Pinpoint the cell where the given text exists, returning its [X, Y] midpoint coordinate. 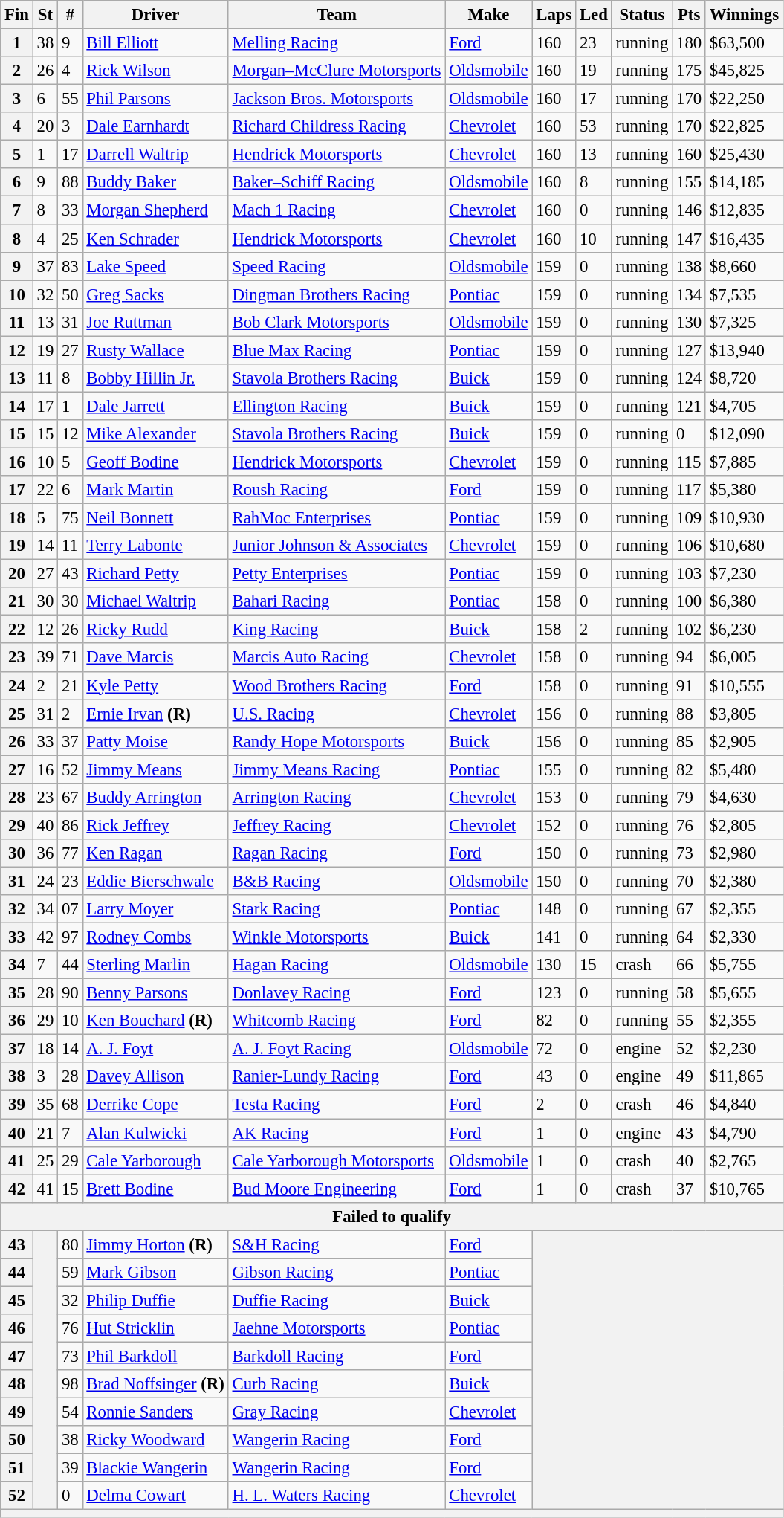
Mach 1 Racing [337, 210]
Alan Kulwicki [155, 1133]
109 [690, 518]
123 [554, 993]
117 [690, 490]
Phil Barkdoll [155, 1356]
Brad Noffsinger (R) [155, 1384]
Rodney Combs [155, 937]
147 [690, 239]
Buddy Arrington [155, 798]
$10,765 [744, 1189]
94 [690, 658]
Delma Cowart [155, 1496]
Derrike Cope [155, 1105]
Bob Clark Motorsports [337, 322]
$5,380 [744, 490]
$2,230 [744, 1049]
106 [690, 546]
103 [690, 574]
Curb Racing [337, 1384]
Greg Sacks [155, 294]
Bill Elliott [155, 43]
75 [70, 518]
Bobby Hillin Jr. [155, 378]
90 [70, 993]
Roush Racing [337, 490]
Joe Ruttman [155, 322]
$22,825 [744, 126]
Dale Earnhardt [155, 126]
68 [70, 1105]
Sterling Marlin [155, 965]
Jackson Bros. Motorsports [337, 99]
Gibson Racing [337, 1273]
Lake Speed [155, 266]
$2,805 [744, 825]
85 [690, 741]
Wood Brothers Racing [337, 685]
$25,430 [744, 155]
$5,755 [744, 965]
$10,680 [744, 546]
$2,905 [744, 741]
Stark Racing [337, 909]
Dave Marcis [155, 658]
59 [70, 1273]
Jimmy Means [155, 769]
$12,090 [744, 434]
Darrell Waltrip [155, 155]
$4,630 [744, 798]
Winkle Motorsports [337, 937]
$45,825 [744, 71]
77 [70, 853]
Donlavey Racing [337, 993]
Hagan Racing [337, 965]
Speed Racing [337, 266]
$2,330 [744, 937]
Led [595, 15]
$6,380 [744, 601]
Whitcomb Racing [337, 1021]
Melling Racing [337, 43]
B&B Racing [337, 881]
$4,840 [744, 1105]
$10,555 [744, 685]
$6,005 [744, 658]
148 [554, 909]
A. J. Foyt Racing [337, 1049]
175 [690, 71]
Ricky Rudd [155, 630]
121 [690, 406]
Barkdoll Racing [337, 1356]
$7,325 [744, 322]
Jaehne Motorsports [337, 1328]
Ragan Racing [337, 853]
Richard Childress Racing [337, 126]
Neil Bonnett [155, 518]
$4,790 [744, 1133]
Hut Stricklin [155, 1328]
H. L. Waters Racing [337, 1496]
45 [17, 1300]
Team [337, 15]
$7,230 [744, 574]
King Racing [337, 630]
86 [70, 825]
180 [690, 43]
79 [690, 798]
Rick Jeffrey [155, 825]
$12,835 [744, 210]
St [45, 15]
Gray Racing [337, 1412]
72 [554, 1049]
Ken Bouchard (R) [155, 1021]
Patty Moise [155, 741]
$2,380 [744, 881]
152 [554, 825]
Phil Parsons [155, 99]
Bud Moore Engineering [337, 1189]
$4,705 [744, 406]
47 [17, 1356]
Benny Parsons [155, 993]
146 [690, 210]
66 [690, 965]
Marcis Auto Racing [337, 658]
Kyle Petty [155, 685]
48 [17, 1384]
Ricky Woodward [155, 1440]
AK Racing [337, 1133]
98 [70, 1384]
Morgan–McClure Motorsports [337, 71]
Blue Max Racing [337, 350]
Richard Petty [155, 574]
$8,660 [744, 266]
A. J. Foyt [155, 1049]
Cale Yarborough [155, 1160]
53 [595, 126]
$7,535 [744, 294]
124 [690, 378]
Jeffrey Racing [337, 825]
141 [554, 937]
Terry Labonte [155, 546]
$13,940 [744, 350]
Baker–Schiff Racing [337, 182]
$10,930 [744, 518]
Ranier-Lundy Racing [337, 1077]
Junior Johnson & Associates [337, 546]
Mike Alexander [155, 434]
$5,655 [744, 993]
Failed to qualify [392, 1216]
Fin [17, 15]
Dale Jarrett [155, 406]
100 [690, 601]
51 [17, 1468]
71 [70, 658]
07 [70, 909]
S&H Racing [337, 1244]
Mark Gibson [155, 1273]
# [70, 15]
$63,500 [744, 43]
Arrington Racing [337, 798]
Philip Duffie [155, 1300]
Bahari Racing [337, 601]
Duffie Racing [337, 1300]
Jimmy Means Racing [337, 769]
70 [690, 881]
Testa Racing [337, 1105]
Michael Waltrip [155, 601]
Ernie Irvan (R) [155, 714]
80 [70, 1244]
Brett Bodine [155, 1189]
$2,980 [744, 853]
U.S. Racing [337, 714]
127 [690, 350]
Mark Martin [155, 490]
Ken Schrader [155, 239]
Blackie Wangerin [155, 1468]
Eddie Bierschwale [155, 881]
115 [690, 462]
Dingman Brothers Racing [337, 294]
Ellington Racing [337, 406]
Randy Hope Motorsports [337, 741]
138 [690, 266]
134 [690, 294]
$22,250 [744, 99]
Status [642, 15]
$16,435 [744, 239]
Driver [155, 15]
Petty Enterprises [337, 574]
$8,720 [744, 378]
54 [70, 1412]
Larry Moyer [155, 909]
$2,765 [744, 1160]
Ken Ragan [155, 853]
$14,185 [744, 182]
Rick Wilson [155, 71]
Pts [690, 15]
Make [489, 15]
Morgan Shepherd [155, 210]
Laps [554, 15]
83 [70, 266]
$3,805 [744, 714]
Davey Allison [155, 1077]
$7,885 [744, 462]
91 [690, 685]
$6,230 [744, 630]
Geoff Bodine [155, 462]
64 [690, 937]
58 [690, 993]
Buddy Baker [155, 182]
102 [690, 630]
$11,865 [744, 1077]
Rusty Wallace [155, 350]
97 [70, 937]
Cale Yarborough Motorsports [337, 1160]
Jimmy Horton (R) [155, 1244]
153 [554, 798]
Ronnie Sanders [155, 1412]
Winnings [744, 15]
$5,480 [744, 769]
RahMoc Enterprises [337, 518]
